Locate the cell with the specified text and output its (x, y) center coordinate. 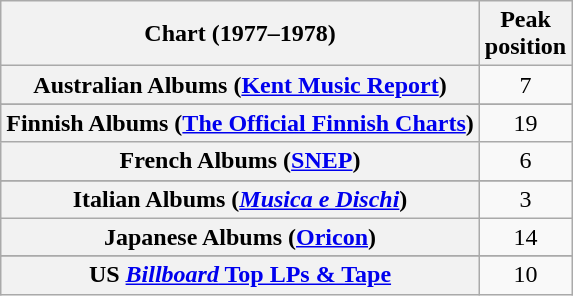
14 (525, 237)
Australian Albums (Kent Music Report) (240, 85)
Finnish Albums (The Official Finnish Charts) (240, 123)
Japanese Albums (Oricon) (240, 237)
3 (525, 199)
US Billboard Top LPs & Tape (240, 275)
Chart (1977–1978) (240, 34)
Italian Albums (Musica e Dischi) (240, 199)
Peakposition (525, 34)
7 (525, 85)
French Albums (SNEP) (240, 161)
6 (525, 161)
10 (525, 275)
19 (525, 123)
